From the cell containing the given text, extract its center point as [X, Y] coordinate. 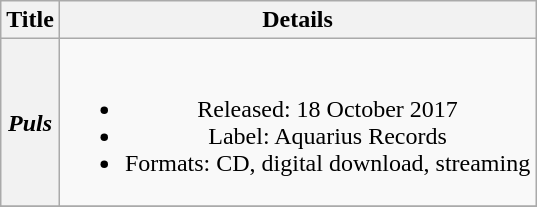
Title [30, 20]
Released: 18 October 2017Label: Aquarius RecordsFormats: CD, digital download, streaming [297, 122]
Details [297, 20]
Puls [30, 122]
